Pinpoint the cell where the given text exists, returning its (x, y) midpoint coordinate. 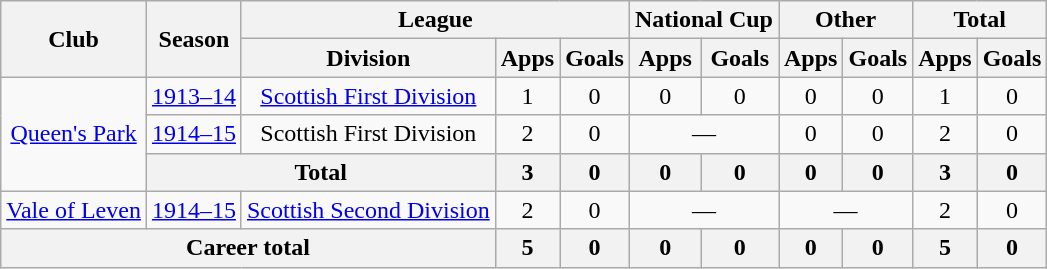
Club (74, 39)
Vale of Leven (74, 210)
Division (368, 58)
Other (845, 20)
1913–14 (194, 96)
Queen's Park (74, 134)
League (435, 20)
Career total (248, 248)
National Cup (704, 20)
Season (194, 39)
Scottish Second Division (368, 210)
